Identify which cell holds the provided text, then report its (x, y) central coordinate. 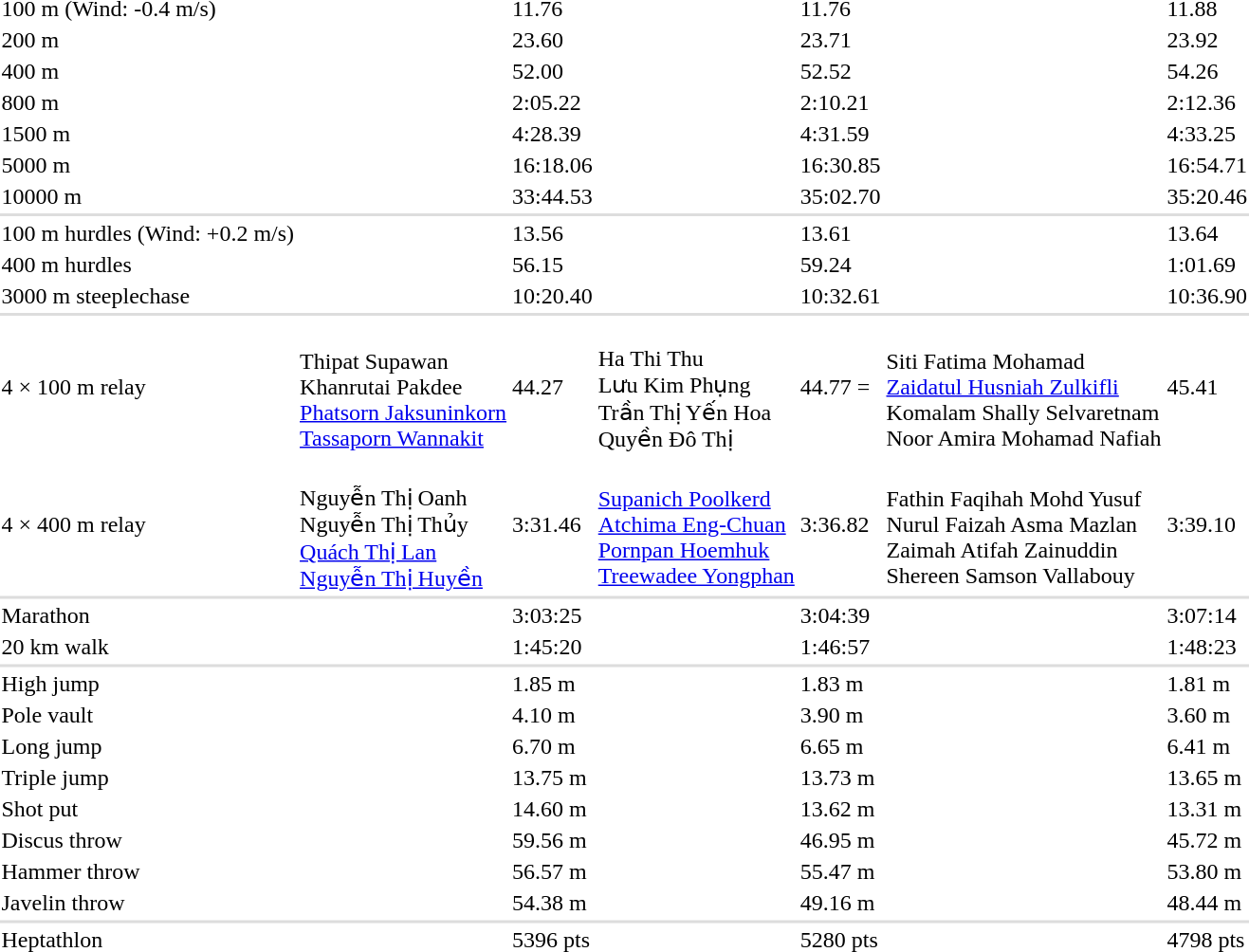
13.64 (1207, 233)
3:07:14 (1207, 615)
4:28.39 (553, 134)
13.65 m (1207, 778)
Ha Thi Thu Lưu Kim Phụng Trần Thị Yến Hoa Quyền Đô Thị (696, 386)
3:31.46 (553, 525)
3:36.82 (840, 525)
Supanich Poolkerd Atchima Eng-Chuan Pornpan Hoemhuk Treewadee Yongphan (696, 525)
400 m hurdles (148, 265)
Marathon (148, 615)
3.90 m (840, 716)
23.60 (553, 40)
10:20.40 (553, 296)
35:20.46 (1207, 196)
23.92 (1207, 40)
52.52 (840, 71)
Fathin Faqihah Mohd Yusuf Nurul Faizah Asma Mazlan Zaimah Atifah Zainuddin Shereen Samson Vallabouy (1024, 525)
16:54.71 (1207, 165)
3:39.10 (1207, 525)
13.61 (840, 233)
45.72 m (1207, 841)
2:05.22 (553, 102)
400 m (148, 71)
3:04:39 (840, 615)
4:31.59 (840, 134)
13.73 m (840, 778)
Pole vault (148, 716)
Long jump (148, 746)
2:12.36 (1207, 102)
800 m (148, 102)
13.56 (553, 233)
Javelin throw (148, 904)
56.15 (553, 265)
3.60 m (1207, 716)
10000 m (148, 196)
100 m hurdles (Wind: +0.2 m/s) (148, 233)
13.62 m (840, 809)
52.00 (553, 71)
44.77 = (840, 386)
4 × 400 m relay (148, 525)
1500 m (148, 134)
1:48:23 (1207, 648)
1.83 m (840, 684)
200 m (148, 40)
6.65 m (840, 746)
1:45:20 (553, 648)
Triple jump (148, 778)
59.56 m (553, 841)
3:03:25 (553, 615)
Thipat Supawan Khanrutai Pakdee Phatsorn Jaksuninkorn Tassaporn Wannakit (404, 386)
4:33.25 (1207, 134)
23.71 (840, 40)
1:01.69 (1207, 265)
54.38 m (553, 904)
6.70 m (553, 746)
35:02.70 (840, 196)
6.41 m (1207, 746)
Hammer throw (148, 871)
33:44.53 (553, 196)
5000 m (148, 165)
16:18.06 (553, 165)
4.10 m (553, 716)
Discus throw (148, 841)
54.26 (1207, 71)
4 × 100 m relay (148, 386)
10:36.90 (1207, 296)
56.57 m (553, 871)
13.75 m (553, 778)
1.81 m (1207, 684)
48.44 m (1207, 904)
45.41 (1207, 386)
2:10.21 (840, 102)
49.16 m (840, 904)
16:30.85 (840, 165)
55.47 m (840, 871)
1:46:57 (840, 648)
Siti Fatima Mohamad Zaidatul Husniah Zulkifli Komalam Shally Selvaretnam Noor Amira Mohamad Nafiah (1024, 386)
3000 m steeplechase (148, 296)
13.31 m (1207, 809)
20 km walk (148, 648)
14.60 m (553, 809)
53.80 m (1207, 871)
46.95 m (840, 841)
Shot put (148, 809)
44.27 (553, 386)
10:32.61 (840, 296)
59.24 (840, 265)
1.85 m (553, 684)
Nguyễn Thị Oanh Nguyễn Thị Thủy Quách Thị Lan Nguyễn Thị Huyền (404, 525)
High jump (148, 684)
